Search for the cell housing the specified text and yield its [x, y] center coordinate. 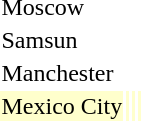
Samsun [62, 40]
Mexico City [62, 106]
Manchester [62, 73]
